Find where the given text appears and provide that cell's center as (x, y) coordinate. 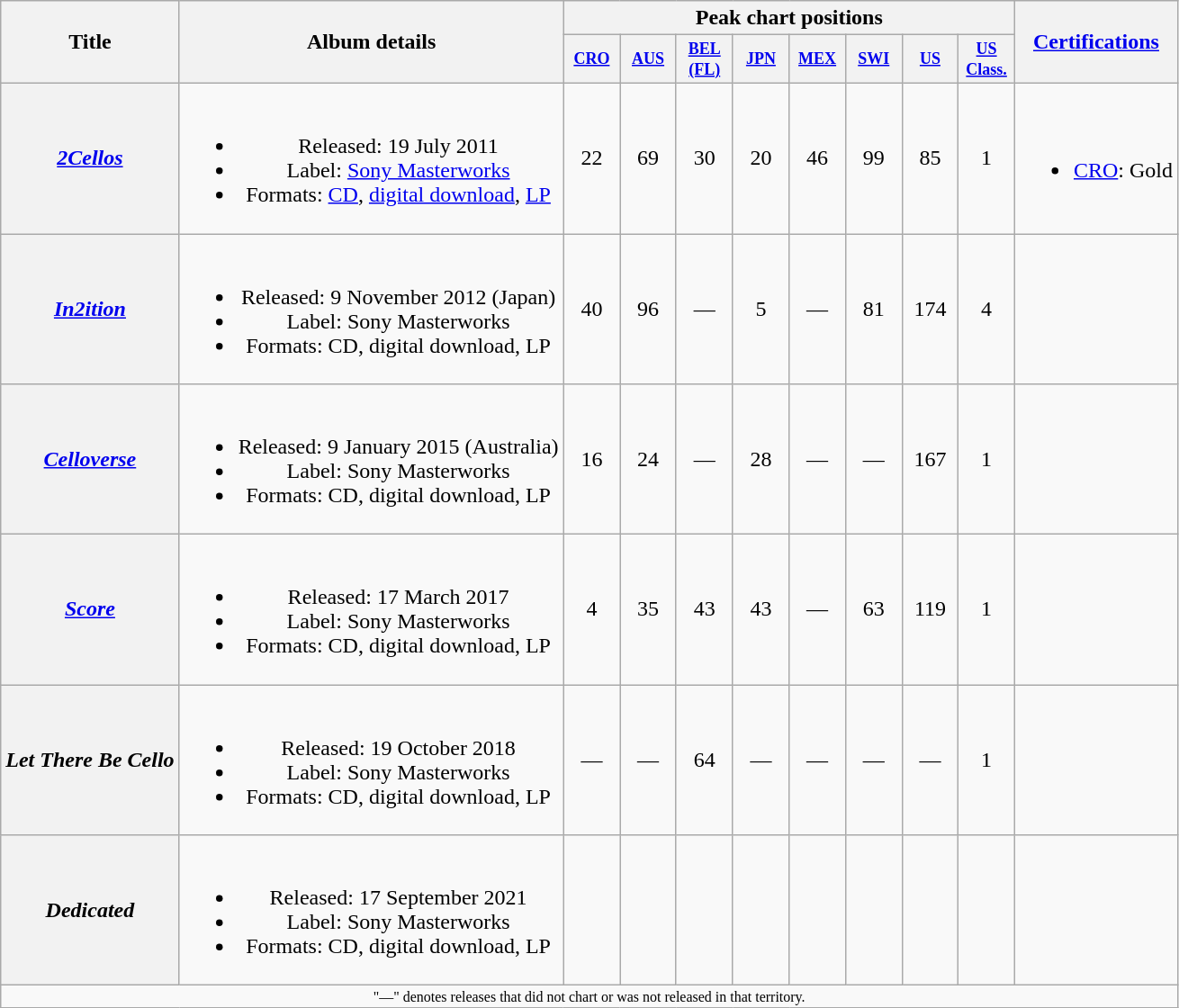
69 (648, 158)
MEX (817, 59)
119 (931, 610)
Celloverse (90, 459)
16 (592, 459)
CRO (592, 59)
Released: 19 July 2011Label: Sony MasterworksFormats: CD, digital download, LP (371, 158)
5 (761, 310)
Album details (371, 42)
96 (648, 310)
CRO: Gold (1096, 158)
US (931, 59)
174 (931, 310)
Let There Be Cello (90, 760)
In2ition (90, 310)
30 (704, 158)
99 (873, 158)
USClass. (986, 59)
24 (648, 459)
Peak chart positions (788, 18)
Dedicated (90, 911)
Released: 19 October 2018Label: Sony MasterworksFormats: CD, digital download, LP (371, 760)
81 (873, 310)
64 (704, 760)
SWI (873, 59)
"—" denotes releases that did not chart or was not released in that territory. (589, 996)
35 (648, 610)
40 (592, 310)
Released: 9 January 2015 (Australia)Label: Sony MasterworksFormats: CD, digital download, LP (371, 459)
167 (931, 459)
Released: 17 March 2017Label: Sony MasterworksFormats: CD, digital download, LP (371, 610)
46 (817, 158)
85 (931, 158)
AUS (648, 59)
22 (592, 158)
20 (761, 158)
Title (90, 42)
BEL(FL) (704, 59)
Certifications (1096, 42)
Released: 17 September 2021Label: Sony MasterworksFormats: CD, digital download, LP (371, 911)
28 (761, 459)
JPN (761, 59)
Released: 9 November 2012 (Japan)Label: Sony MasterworksFormats: CD, digital download, LP (371, 310)
63 (873, 610)
Score (90, 610)
2Cellos (90, 158)
